Search for the cell housing the specified text and yield its [x, y] center coordinate. 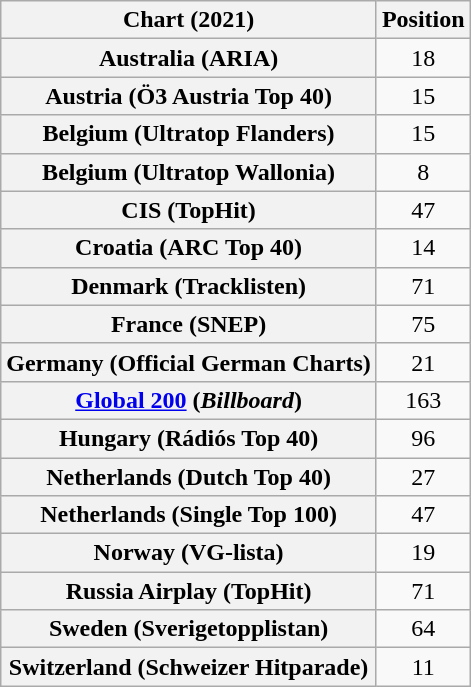
Global 200 (Billboard) [189, 400]
Sweden (Sverigetopplistan) [189, 629]
18 [423, 58]
19 [423, 553]
Norway (VG-lista) [189, 553]
27 [423, 477]
163 [423, 400]
Chart (2021) [189, 20]
France (SNEP) [189, 324]
Hungary (Rádiós Top 40) [189, 438]
Belgium (Ultratop Flanders) [189, 134]
Germany (Official German Charts) [189, 362]
14 [423, 248]
Belgium (Ultratop Wallonia) [189, 172]
96 [423, 438]
Netherlands (Dutch Top 40) [189, 477]
21 [423, 362]
75 [423, 324]
Austria (Ö3 Austria Top 40) [189, 96]
64 [423, 629]
Switzerland (Schweizer Hitparade) [189, 667]
Australia (ARIA) [189, 58]
Russia Airplay (TopHit) [189, 591]
Croatia (ARC Top 40) [189, 248]
11 [423, 667]
Position [423, 20]
Netherlands (Single Top 100) [189, 515]
Denmark (Tracklisten) [189, 286]
8 [423, 172]
CIS (TopHit) [189, 210]
